Extract the (x, y) coordinate from the center of the cell holding the provided text.  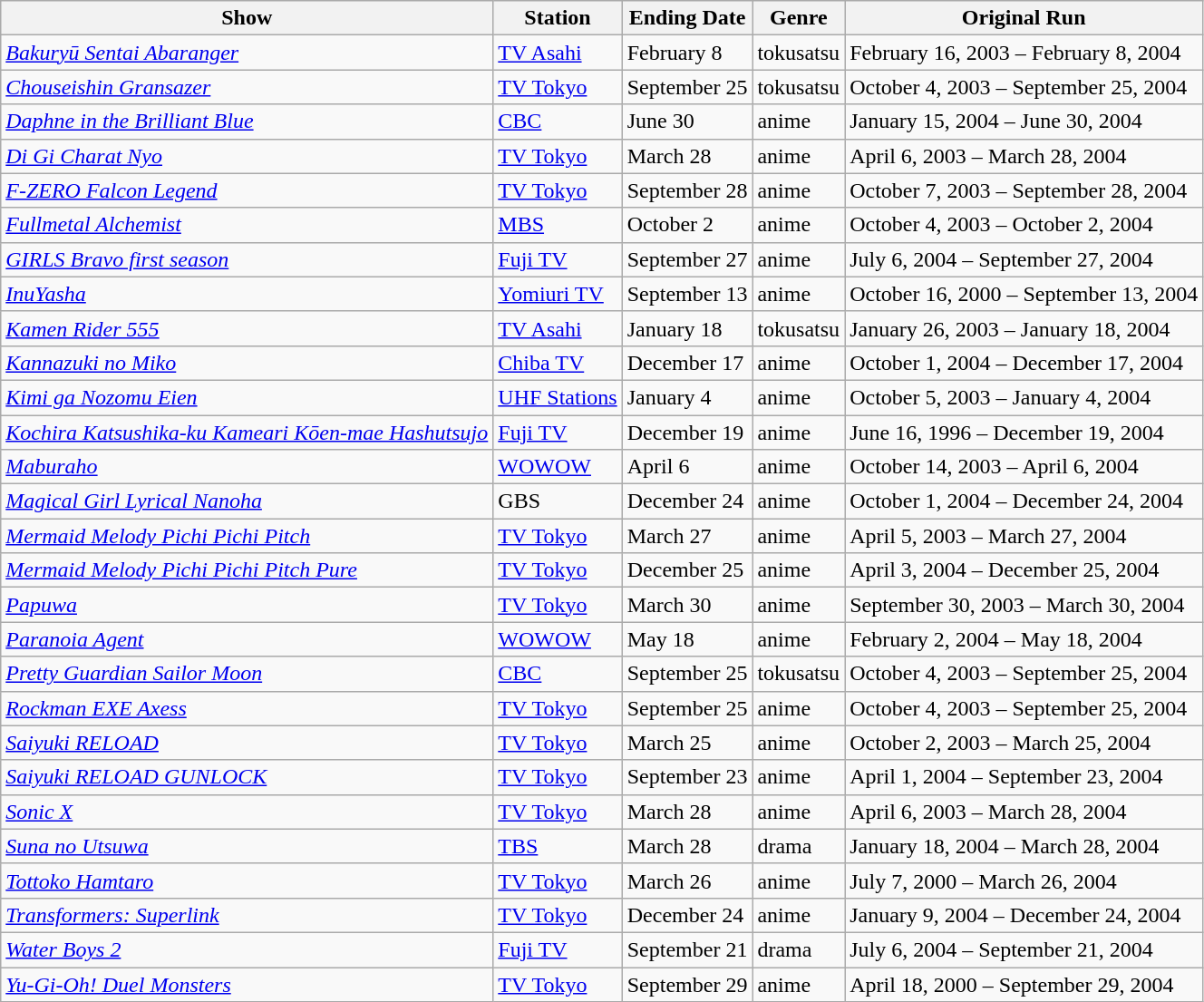
Transformers: Superlink (247, 915)
October 14, 2003 – April 6, 2004 (1024, 467)
InuYasha (247, 294)
Saiyuki RELOAD GUNLOCK (247, 777)
May 18 (687, 639)
December 25 (687, 570)
Yomiuri TV (558, 294)
Original Run (1024, 18)
October 1, 2004 – December 17, 2004 (1024, 363)
GBS (558, 501)
January 4 (687, 397)
October 2, 2003 – March 25, 2004 (1024, 743)
March 27 (687, 536)
October 5, 2003 – January 4, 2004 (1024, 397)
April 6 (687, 467)
February 8 (687, 53)
September 13 (687, 294)
October 7, 2003 – September 28, 2004 (1024, 190)
Genre (799, 18)
April 3, 2004 – December 25, 2004 (1024, 570)
September 28 (687, 190)
Suna no Utsuwa (247, 846)
Maburaho (247, 467)
March 26 (687, 880)
GIRLS Bravo first season (247, 259)
Station (558, 18)
Bakuryū Sentai Abaranger (247, 53)
July 6, 2004 – September 27, 2004 (1024, 259)
April 1, 2004 – September 23, 2004 (1024, 777)
January 18 (687, 328)
September 23 (687, 777)
July 6, 2004 – September 21, 2004 (1024, 949)
October 1, 2004 – December 24, 2004 (1024, 501)
Saiyuki RELOAD (247, 743)
Show (247, 18)
F-ZERO Falcon Legend (247, 190)
MBS (558, 225)
July 7, 2000 – March 26, 2004 (1024, 880)
March 25 (687, 743)
January 15, 2004 – June 30, 2004 (1024, 122)
September 30, 2003 – March 30, 2004 (1024, 605)
January 9, 2004 – December 24, 2004 (1024, 915)
October 16, 2000 – September 13, 2004 (1024, 294)
June 30 (687, 122)
Kimi ga Nozomu Eien (247, 397)
April 5, 2003 – March 27, 2004 (1024, 536)
Magical Girl Lyrical Nanoha (247, 501)
September 29 (687, 984)
Water Boys 2 (247, 949)
UHF Stations (558, 397)
January 18, 2004 – March 28, 2004 (1024, 846)
September 21 (687, 949)
September 27 (687, 259)
October 2 (687, 225)
Mermaid Melody Pichi Pichi Pitch Pure (247, 570)
Mermaid Melody Pichi Pichi Pitch (247, 536)
Tottoko Hamtaro (247, 880)
Papuwa (247, 605)
February 2, 2004 – May 18, 2004 (1024, 639)
Kochira Katsushika-ku Kameari Kōen-mae Hashutsujo (247, 433)
June 16, 1996 – December 19, 2004 (1024, 433)
Paranoia Agent (247, 639)
April 18, 2000 – September 29, 2004 (1024, 984)
Fullmetal Alchemist (247, 225)
March 30 (687, 605)
Daphne in the Brilliant Blue (247, 122)
January 26, 2003 – January 18, 2004 (1024, 328)
Sonic X (247, 812)
Di Gi Charat Nyo (247, 156)
TBS (558, 846)
February 16, 2003 – February 8, 2004 (1024, 53)
December 17 (687, 363)
Ending Date (687, 18)
October 4, 2003 – October 2, 2004 (1024, 225)
Rockman EXE Axess (247, 708)
December 19 (687, 433)
Yu-Gi-Oh! Duel Monsters (247, 984)
Pretty Guardian Sailor Moon (247, 674)
Chouseishin Gransazer (247, 87)
Chiba TV (558, 363)
Kannazuki no Miko (247, 363)
Kamen Rider 555 (247, 328)
